Output the [x, y] coordinate of the center of the cell containing the given text.  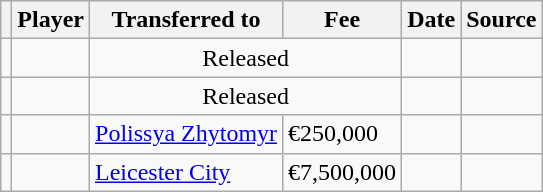
Date [432, 20]
€250,000 [342, 134]
Leicester City [186, 172]
Player [51, 20]
Source [502, 20]
€7,500,000 [342, 172]
Transferred to [186, 20]
Polissya Zhytomyr [186, 134]
Fee [342, 20]
